Return [X, Y] of the center of cell containing provided text 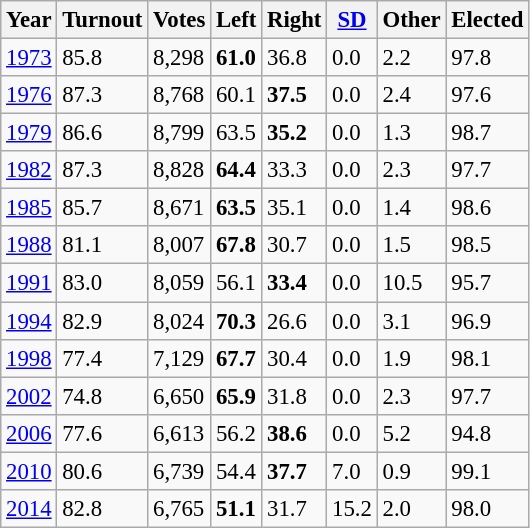
83.0 [102, 283]
2.4 [412, 95]
37.7 [294, 471]
SD [352, 20]
2.0 [412, 509]
8,059 [180, 283]
6,613 [180, 433]
81.1 [102, 245]
97.8 [488, 58]
77.4 [102, 358]
60.1 [236, 95]
Right [294, 20]
2014 [29, 509]
8,024 [180, 321]
1982 [29, 170]
98.6 [488, 208]
0.9 [412, 471]
1979 [29, 133]
1991 [29, 283]
77.6 [102, 433]
97.6 [488, 95]
6,765 [180, 509]
56.2 [236, 433]
56.1 [236, 283]
Votes [180, 20]
82.8 [102, 509]
98.0 [488, 509]
80.6 [102, 471]
1988 [29, 245]
82.9 [102, 321]
Other [412, 20]
67.7 [236, 358]
8,768 [180, 95]
35.2 [294, 133]
33.3 [294, 170]
7.0 [352, 471]
8,799 [180, 133]
86.6 [102, 133]
Year [29, 20]
61.0 [236, 58]
98.5 [488, 245]
1998 [29, 358]
Left [236, 20]
30.7 [294, 245]
85.7 [102, 208]
67.8 [236, 245]
15.2 [352, 509]
26.6 [294, 321]
85.8 [102, 58]
35.1 [294, 208]
8,671 [180, 208]
5.2 [412, 433]
8,828 [180, 170]
Elected [488, 20]
1.5 [412, 245]
10.5 [412, 283]
8,007 [180, 245]
2.2 [412, 58]
2006 [29, 433]
99.1 [488, 471]
1994 [29, 321]
74.8 [102, 396]
2002 [29, 396]
95.7 [488, 283]
51.1 [236, 509]
2010 [29, 471]
33.4 [294, 283]
70.3 [236, 321]
30.4 [294, 358]
7,129 [180, 358]
1985 [29, 208]
Turnout [102, 20]
8,298 [180, 58]
1.3 [412, 133]
6,739 [180, 471]
1973 [29, 58]
6,650 [180, 396]
31.7 [294, 509]
54.4 [236, 471]
98.1 [488, 358]
1.4 [412, 208]
98.7 [488, 133]
36.8 [294, 58]
3.1 [412, 321]
96.9 [488, 321]
38.6 [294, 433]
37.5 [294, 95]
1.9 [412, 358]
1976 [29, 95]
31.8 [294, 396]
64.4 [236, 170]
65.9 [236, 396]
94.8 [488, 433]
